Determine the (X, Y) coordinate at the center of the cell enclosing the given text.  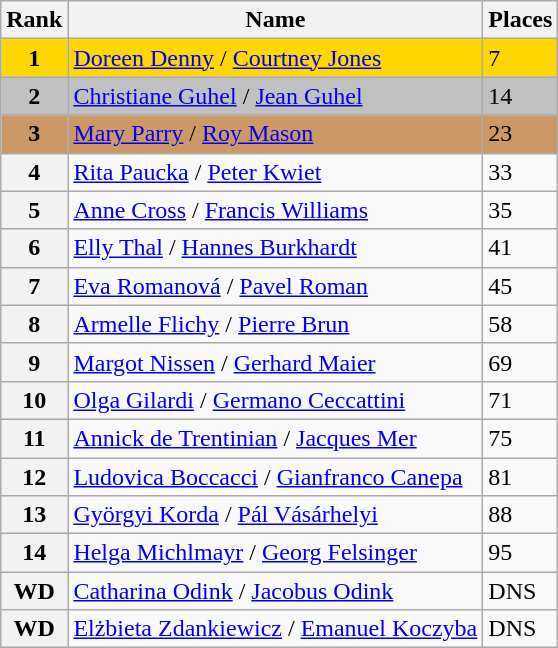
23 (520, 134)
81 (520, 477)
75 (520, 438)
Annick de Trentinian / Jacques Mer (276, 438)
Ludovica Boccacci / Gianfranco Canepa (276, 477)
Name (276, 20)
Elżbieta Zdankiewicz / Emanuel Koczyba (276, 629)
2 (34, 96)
1 (34, 58)
Places (520, 20)
Mary Parry / Roy Mason (276, 134)
Rank (34, 20)
Olga Gilardi / Germano Ceccattini (276, 400)
Eva Romanová / Pavel Roman (276, 286)
5 (34, 210)
Doreen Denny / Courtney Jones (276, 58)
Margot Nissen / Gerhard Maier (276, 362)
Catharina Odink / Jacobus Odink (276, 591)
Rita Paucka / Peter Kwiet (276, 172)
45 (520, 286)
3 (34, 134)
41 (520, 248)
88 (520, 515)
8 (34, 324)
13 (34, 515)
95 (520, 553)
11 (34, 438)
35 (520, 210)
Helga Michlmayr / Georg Felsinger (276, 553)
Elly Thal / Hannes Burkhardt (276, 248)
Györgyi Korda / Pál Vásárhelyi (276, 515)
71 (520, 400)
69 (520, 362)
10 (34, 400)
58 (520, 324)
Armelle Flichy / Pierre Brun (276, 324)
12 (34, 477)
Anne Cross / Francis Williams (276, 210)
6 (34, 248)
9 (34, 362)
Christiane Guhel / Jean Guhel (276, 96)
4 (34, 172)
33 (520, 172)
